Find where the given text appears and provide that cell's center as (x, y) coordinate. 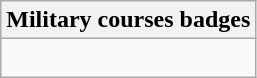
Military courses badges (128, 20)
